Pinpoint the cell where the given text exists, returning its (x, y) midpoint coordinate. 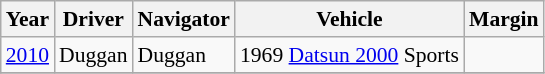
Margin (504, 19)
Driver (93, 19)
Navigator (184, 19)
1969 Datsun 2000 Sports (350, 55)
Year (28, 19)
2010 (28, 55)
Vehicle (350, 19)
